From the cell containing the given text, extract its center point as [X, Y] coordinate. 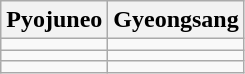
Pyojuneo [54, 20]
Gyeongsang [176, 20]
